From the cell containing the given text, extract its center point as [x, y] coordinate. 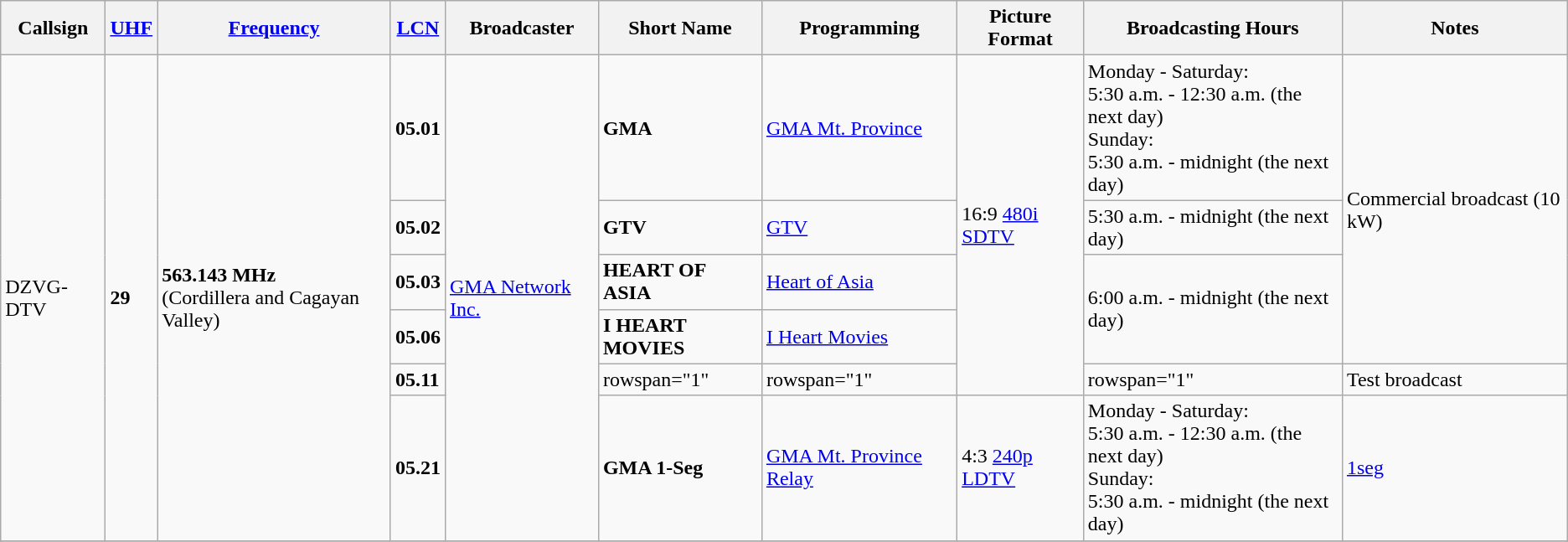
05.03 [417, 281]
4:3 240p LDTV [1020, 467]
05.11 [417, 379]
Test broadcast [1454, 379]
GMA [680, 127]
GMA Network Inc. [521, 298]
29 [132, 298]
Callsign [54, 28]
6:00 a.m. - midnight (the next day) [1213, 309]
5:30 a.m. - midnight (the next day) [1213, 228]
05.02 [417, 228]
1seg [1454, 467]
05.01 [417, 127]
Picture Format [1020, 28]
Frequency [275, 28]
Commercial broadcast (10 kW) [1454, 209]
Broadcaster [521, 28]
05.06 [417, 337]
Notes [1454, 28]
Broadcasting Hours [1213, 28]
05.21 [417, 467]
563.143 MHz(Cordillera and Cagayan Valley) [275, 298]
Heart of Asia [859, 281]
UHF [132, 28]
DZVG-DTV [54, 298]
LCN [417, 28]
GMA Mt. Province Relay [859, 467]
I Heart Movies [859, 337]
Short Name [680, 28]
GMA Mt. Province [859, 127]
Programming [859, 28]
I HEART MOVIES [680, 337]
GMA 1-Seg [680, 467]
HEART OF ASIA [680, 281]
16:9 480i SDTV [1020, 225]
